Return the [X, Y] coordinate for the center point of the cell that contains the specified text.  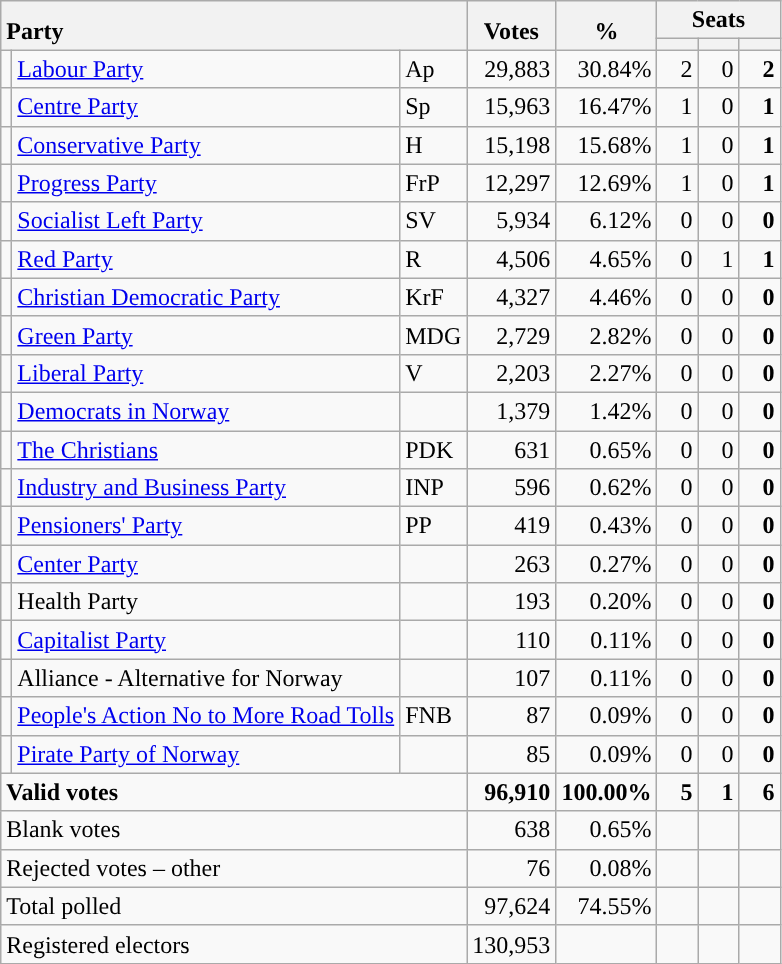
FrP [434, 183]
Blank votes [234, 830]
Liberal Party [206, 373]
Sp [434, 107]
5,934 [512, 221]
97,624 [512, 906]
R [434, 259]
2.82% [606, 335]
419 [512, 526]
15,198 [512, 145]
263 [512, 564]
V [434, 373]
INP [434, 488]
Party [234, 26]
15,963 [512, 107]
0.62% [606, 488]
Alliance - Alternative for Norway [206, 678]
Health Party [206, 602]
PP [434, 526]
0.20% [606, 602]
29,883 [512, 69]
Progress Party [206, 183]
2,203 [512, 373]
4,506 [512, 259]
Votes [512, 26]
Democrats in Norway [206, 411]
People's Action No to More Road Tolls [206, 716]
Red Party [206, 259]
16.47% [606, 107]
SV [434, 221]
2.27% [606, 373]
193 [512, 602]
130,953 [512, 944]
Rejected votes – other [234, 868]
Seats [718, 20]
Pirate Party of Norway [206, 754]
4.65% [606, 259]
Industry and Business Party [206, 488]
0.08% [606, 868]
H [434, 145]
MDG [434, 335]
FNB [434, 716]
4.46% [606, 297]
96,910 [512, 792]
Center Party [206, 564]
Ap [434, 69]
12,297 [512, 183]
Green Party [206, 335]
638 [512, 830]
Christian Democratic Party [206, 297]
0.27% [606, 564]
15.68% [606, 145]
2,729 [512, 335]
Pensioners' Party [206, 526]
Centre Party [206, 107]
Socialist Left Party [206, 221]
6 [760, 792]
6.12% [606, 221]
110 [512, 640]
Labour Party [206, 69]
1.42% [606, 411]
Valid votes [234, 792]
100.00% [606, 792]
74.55% [606, 906]
KrF [434, 297]
1,379 [512, 411]
85 [512, 754]
Registered electors [234, 944]
Capitalist Party [206, 640]
4,327 [512, 297]
% [606, 26]
30.84% [606, 69]
5 [678, 792]
0.43% [606, 526]
596 [512, 488]
12.69% [606, 183]
PDK [434, 449]
The Christians [206, 449]
76 [512, 868]
Conservative Party [206, 145]
Total polled [234, 906]
107 [512, 678]
631 [512, 449]
87 [512, 716]
